Find where the given text appears and provide that cell's center as [X, Y] coordinate. 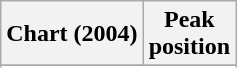
Peakposition [189, 34]
Chart (2004) [72, 34]
